Identify which cell holds the provided text, then report its (X, Y) central coordinate. 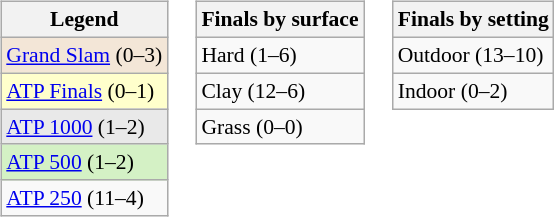
ATP 250 (11–4) (84, 198)
Grand Slam (0–3) (84, 55)
Finals by surface (280, 20)
Indoor (0–2) (474, 91)
ATP 1000 (1–2) (84, 127)
ATP 500 (1–2) (84, 162)
Finals by setting (474, 20)
Clay (12–6) (280, 91)
Outdoor (13–10) (474, 55)
Hard (1–6) (280, 55)
Legend (84, 20)
ATP Finals (0–1) (84, 91)
Grass (0–0) (280, 127)
